Detect which cell encompasses the target text, then output its [x, y] center coordinate. 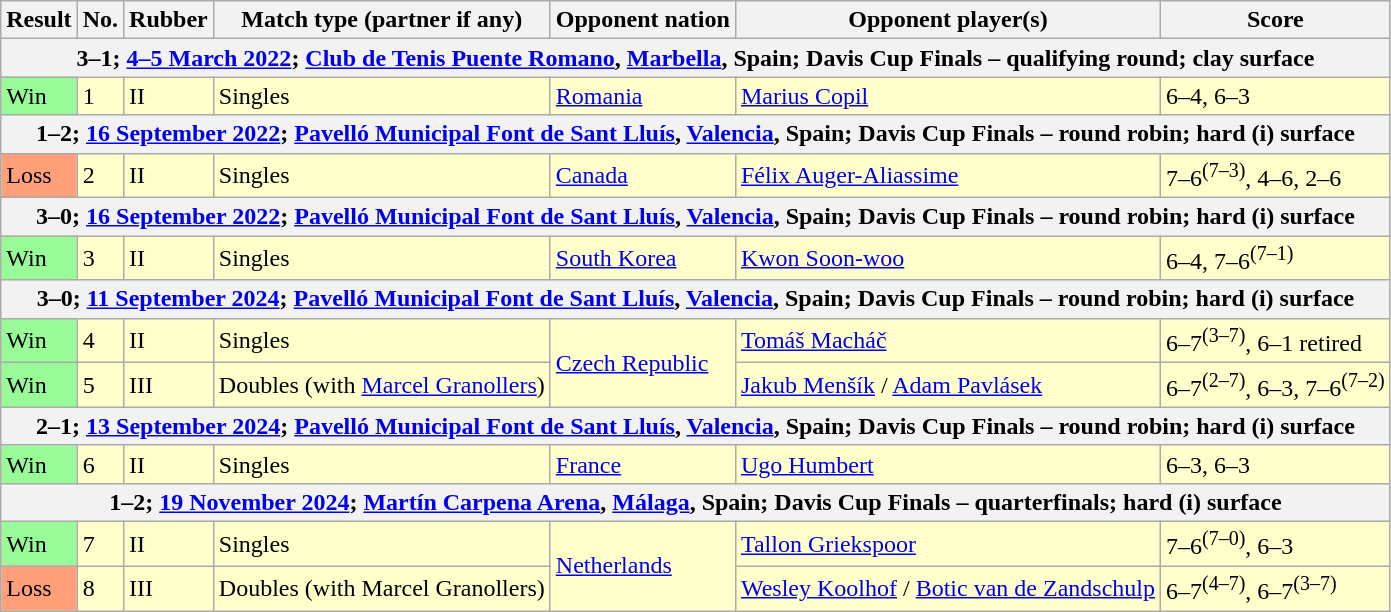
Score [1275, 20]
Ugo Humbert [948, 464]
7 [100, 544]
South Korea [642, 258]
Result [39, 20]
1–2; 16 September 2022; Pavelló Municipal Font de Sant Lluís, Valencia, Spain; Davis Cup Finals – round robin; hard (i) surface [696, 134]
Wesley Koolhof / Botic van de Zandschulp [948, 588]
Jakub Menšík / Adam Pavlásek [948, 386]
8 [100, 588]
Opponent player(s) [948, 20]
6–4, 7–6(7–1) [1275, 258]
Match type (partner if any) [382, 20]
Félix Auger-Aliassime [948, 176]
2 [100, 176]
Tallon Griekspoor [948, 544]
2–1; 13 September 2024; Pavelló Municipal Font de Sant Lluís, Valencia, Spain; Davis Cup Finals – round robin; hard (i) surface [696, 426]
Opponent nation [642, 20]
6–7(2–7), 6–3, 7–6(7–2) [1275, 386]
Netherlands [642, 566]
Czech Republic [642, 362]
Marius Copil [948, 96]
3–1; 4–5 March 2022; Club de Tenis Puente Romano, Marbella, Spain; Davis Cup Finals – qualifying round; clay surface [696, 58]
No. [100, 20]
6–7(3–7), 6–1 retired [1275, 340]
1 [100, 96]
Romania [642, 96]
3 [100, 258]
6–4, 6–3 [1275, 96]
3–0; 11 September 2024; Pavelló Municipal Font de Sant Lluís, Valencia, Spain; Davis Cup Finals – round robin; hard (i) surface [696, 299]
1–2; 19 November 2024; Martín Carpena Arena, Málaga, Spain; Davis Cup Finals – quarterfinals; hard (i) surface [696, 502]
Tomáš Macháč [948, 340]
6 [100, 464]
Kwon Soon-woo [948, 258]
Rubber [169, 20]
Canada [642, 176]
4 [100, 340]
France [642, 464]
3–0; 16 September 2022; Pavelló Municipal Font de Sant Lluís, Valencia, Spain; Davis Cup Finals – round robin; hard (i) surface [696, 217]
6–7(4–7), 6–7(3–7) [1275, 588]
5 [100, 386]
7–6(7–0), 6–3 [1275, 544]
6–3, 6–3 [1275, 464]
7–6(7–3), 4–6, 2–6 [1275, 176]
